Capture the cell that displays the provided text and extract its [x, y] central coordinate. 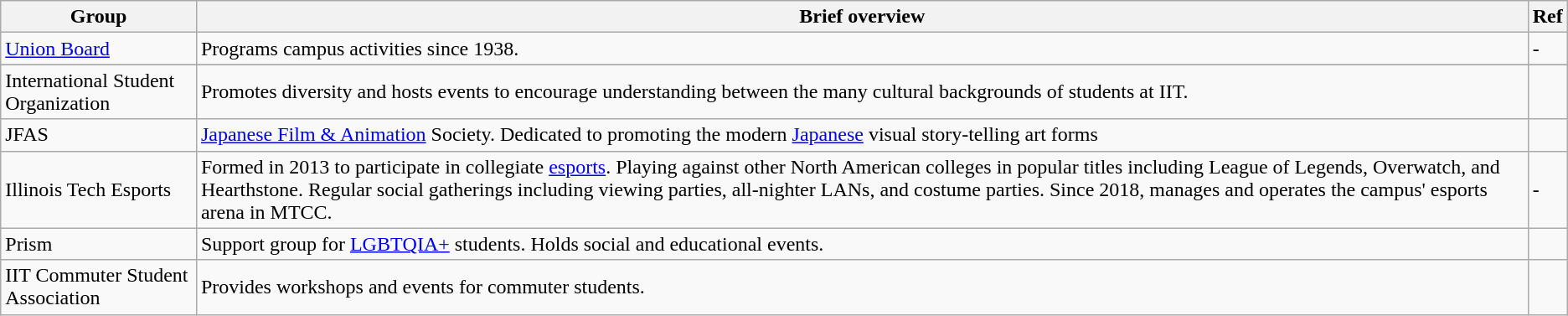
International Student Organization [99, 92]
Group [99, 17]
IIT Commuter Student Association [99, 287]
Ref [1548, 17]
Union Board [99, 49]
Brief overview [862, 17]
Illinois Tech Esports [99, 189]
Japanese Film & Animation Society. Dedicated to promoting the modern Japanese visual story-telling art forms [862, 135]
Promotes diversity and hosts events to encourage understanding between the many cultural backgrounds of students at IIT. [862, 92]
Provides workshops and events for commuter students. [862, 287]
Programs campus activities since 1938. [862, 49]
Support group for LGBTQIA+ students. Holds social and educational events. [862, 244]
Prism [99, 244]
JFAS [99, 135]
